For the text-containing cell, return its midpoint in (X, Y) coordinate format. 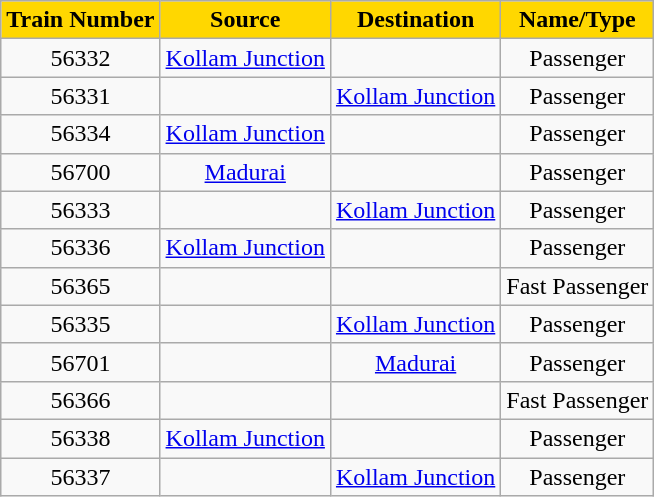
56701 (80, 362)
Destination (415, 20)
Source (245, 20)
56337 (80, 477)
Train Number (80, 20)
56700 (80, 172)
56366 (80, 400)
56365 (80, 286)
56338 (80, 438)
56334 (80, 134)
56336 (80, 248)
56335 (80, 324)
Name/Type (578, 20)
56331 (80, 96)
56332 (80, 58)
56333 (80, 210)
